Locate the cell with the specified text and output its (X, Y) center coordinate. 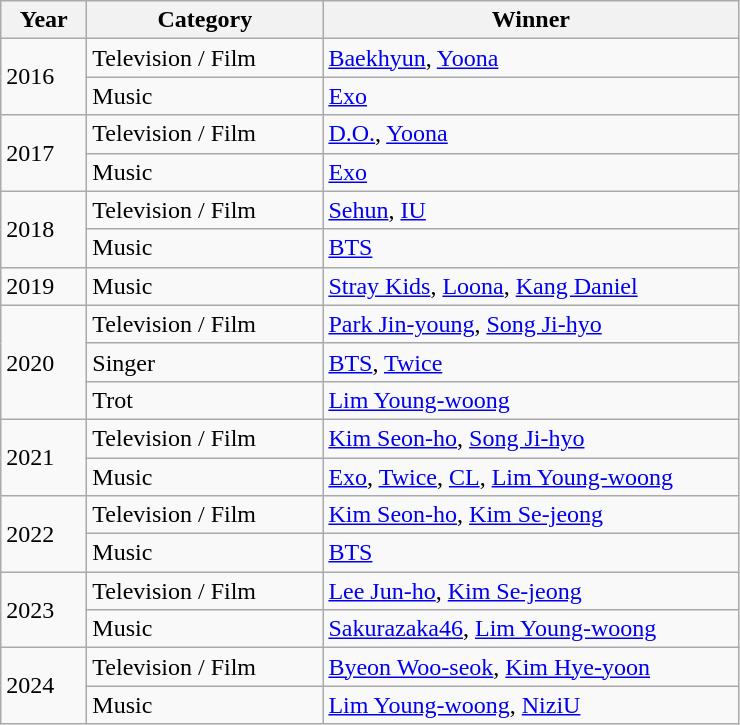
2020 (44, 362)
2017 (44, 153)
Category (205, 20)
2018 (44, 229)
Baekhyun, Yoona (531, 58)
Sehun, IU (531, 210)
BTS, Twice (531, 362)
Sakurazaka46, Lim Young-woong (531, 629)
Lee Jun-ho, Kim Se-jeong (531, 591)
2024 (44, 686)
Year (44, 20)
Lim Young-woong (531, 400)
Kim Seon-ho, Song Ji-hyo (531, 438)
Exo, Twice, CL, Lim Young-woong (531, 477)
2022 (44, 534)
Lim Young-woong, NiziU (531, 705)
2023 (44, 610)
Stray Kids, Loona, Kang Daniel (531, 286)
Kim Seon-ho, Kim Se-jeong (531, 515)
2021 (44, 457)
2019 (44, 286)
Trot (205, 400)
Park Jin-young, Song Ji-hyo (531, 324)
2016 (44, 77)
Byeon Woo-seok, Kim Hye-yoon (531, 667)
D.O., Yoona (531, 134)
Winner (531, 20)
Singer (205, 362)
